Search for the cell housing the specified text and yield its [x, y] center coordinate. 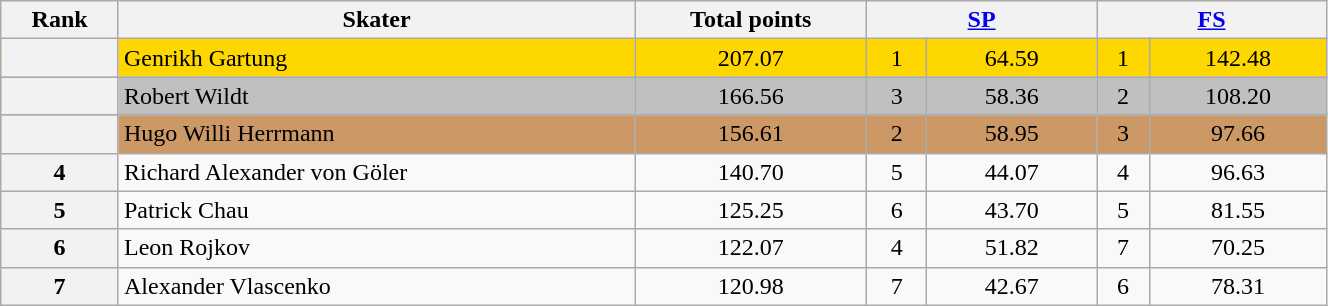
125.25 [751, 210]
SP [982, 20]
51.82 [1012, 248]
42.67 [1012, 286]
Rank [60, 20]
Total points [751, 20]
97.66 [1238, 134]
122.07 [751, 248]
Skater [376, 20]
108.20 [1238, 96]
Patrick Chau [376, 210]
Richard Alexander von Göler [376, 172]
120.98 [751, 286]
44.07 [1012, 172]
96.63 [1238, 172]
Robert Wildt [376, 96]
Alexander Vlascenko [376, 286]
58.95 [1012, 134]
64.59 [1012, 58]
166.56 [751, 96]
58.36 [1012, 96]
Genrikh Gartung [376, 58]
FS [1211, 20]
156.61 [751, 134]
43.70 [1012, 210]
Leon Rojkov [376, 248]
81.55 [1238, 210]
140.70 [751, 172]
70.25 [1238, 248]
78.31 [1238, 286]
142.48 [1238, 58]
207.07 [751, 58]
Hugo Willi Herrmann [376, 134]
